Search for the cell housing the specified text and yield its (X, Y) center coordinate. 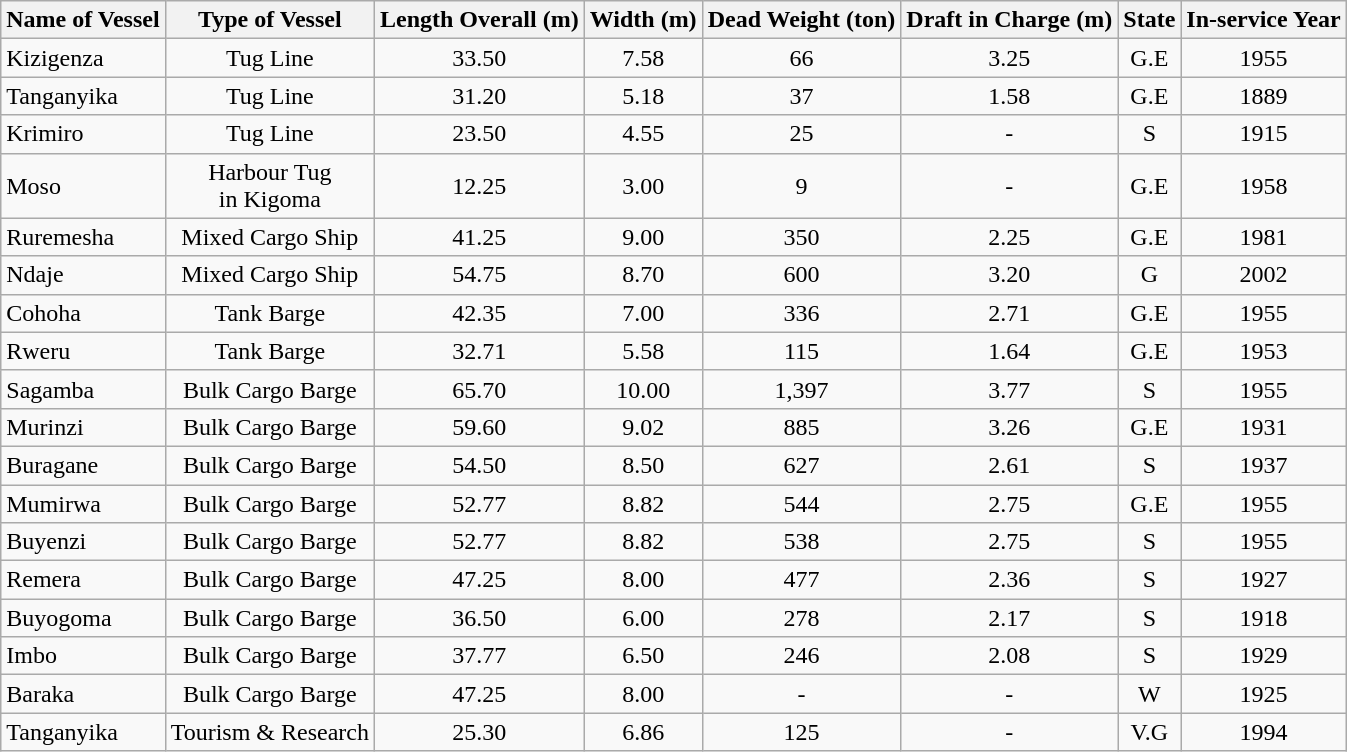
2002 (1264, 275)
41.25 (479, 237)
2.61 (1010, 465)
3.25 (1010, 58)
246 (802, 656)
54.50 (479, 465)
7.00 (643, 313)
25 (802, 134)
Dead Weight (ton) (802, 20)
54.75 (479, 275)
3.26 (1010, 427)
350 (802, 237)
65.70 (479, 389)
Buragane (83, 465)
544 (802, 503)
278 (802, 618)
1931 (1264, 427)
2.25 (1010, 237)
66 (802, 58)
Harbour Tugin Kigoma (270, 186)
9 (802, 186)
Draft in Charge (m) (1010, 20)
5.18 (643, 96)
59.60 (479, 427)
33.50 (479, 58)
477 (802, 580)
125 (802, 732)
1958 (1264, 186)
Mumirwa (83, 503)
Sagamba (83, 389)
3.77 (1010, 389)
2.17 (1010, 618)
State (1150, 20)
2.08 (1010, 656)
Tourism & Research (270, 732)
Type of Vessel (270, 20)
2.71 (1010, 313)
Name of Vessel (83, 20)
37 (802, 96)
23.50 (479, 134)
32.71 (479, 351)
36.50 (479, 618)
Krimiro (83, 134)
2.36 (1010, 580)
12.25 (479, 186)
7.58 (643, 58)
1.58 (1010, 96)
3.00 (643, 186)
1927 (1264, 580)
9.00 (643, 237)
Buyenzi (83, 542)
V.G (1150, 732)
1918 (1264, 618)
1981 (1264, 237)
336 (802, 313)
4.55 (643, 134)
5.58 (643, 351)
6.50 (643, 656)
115 (802, 351)
885 (802, 427)
1953 (1264, 351)
Ruremesha (83, 237)
Length Overall (m) (479, 20)
25.30 (479, 732)
1929 (1264, 656)
Kizigenza (83, 58)
37.77 (479, 656)
Murinzi (83, 427)
1.64 (1010, 351)
Moso (83, 186)
Imbo (83, 656)
627 (802, 465)
G (1150, 275)
9.02 (643, 427)
31.20 (479, 96)
1925 (1264, 694)
Width (m) (643, 20)
Remera (83, 580)
8.50 (643, 465)
1915 (1264, 134)
42.35 (479, 313)
In-service Year (1264, 20)
6.00 (643, 618)
W (1150, 694)
538 (802, 542)
8.70 (643, 275)
Baraka (83, 694)
600 (802, 275)
Cohoha (83, 313)
6.86 (643, 732)
1994 (1264, 732)
10.00 (643, 389)
1937 (1264, 465)
Ndaje (83, 275)
3.20 (1010, 275)
1,397 (802, 389)
Rweru (83, 351)
1889 (1264, 96)
Buyogoma (83, 618)
